Return the (x, y) coordinate for the center point of the cell that contains the specified text.  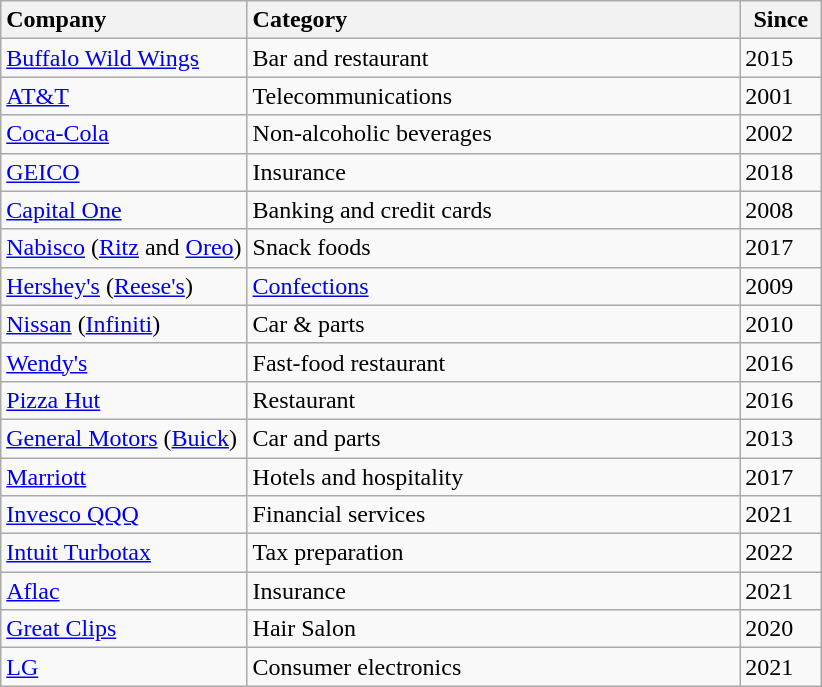
Company (124, 20)
2022 (781, 553)
2008 (781, 210)
Since (781, 20)
Buffalo Wild Wings (124, 58)
2009 (781, 286)
Aflac (124, 591)
2013 (781, 438)
Non-alcoholic beverages (494, 134)
Hotels and hospitality (494, 477)
Marriott (124, 477)
LG (124, 667)
Restaurant (494, 400)
Car & parts (494, 324)
Financial services (494, 515)
Capital One (124, 210)
GEICO (124, 172)
2020 (781, 629)
Pizza Hut (124, 400)
AT&T (124, 96)
Intuit Turbotax (124, 553)
Hair Salon (494, 629)
Confections (494, 286)
General Motors (Buick) (124, 438)
Wendy's (124, 362)
Hershey's (Reese's) (124, 286)
2018 (781, 172)
Invesco QQQ (124, 515)
2001 (781, 96)
Bar and restaurant (494, 58)
2010 (781, 324)
Coca-Cola (124, 134)
Category (494, 20)
Snack foods (494, 248)
Nabisco (Ritz and Oreo) (124, 248)
2002 (781, 134)
Telecommunications (494, 96)
Banking and credit cards (494, 210)
Great Clips (124, 629)
Tax preparation (494, 553)
Car and parts (494, 438)
Fast-food restaurant (494, 362)
2015 (781, 58)
Nissan (Infiniti) (124, 324)
Consumer electronics (494, 667)
